Locate the cell with the specified text and output its (X, Y) center coordinate. 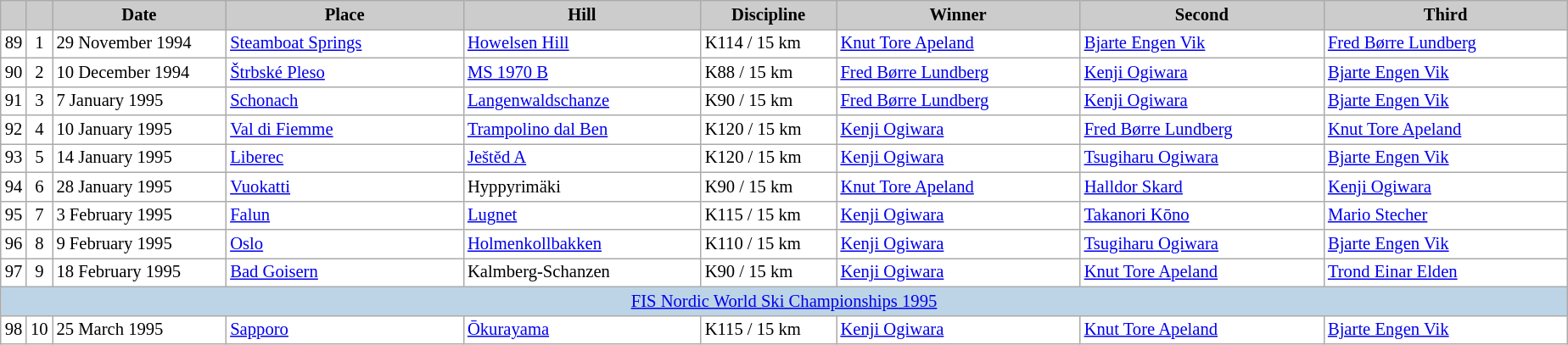
Hill (582, 14)
4 (39, 130)
8 (39, 243)
10 December 1994 (139, 72)
Bad Goisern (344, 272)
10 (39, 330)
Falun (344, 215)
9 (39, 272)
Štrbské Pleso (344, 72)
98 (14, 330)
6 (39, 186)
Halldor Skard (1201, 186)
Oslo (344, 243)
89 (14, 43)
97 (14, 272)
Ōkurayama (582, 330)
95 (14, 215)
18 February 1995 (139, 272)
3 (39, 101)
Trampolino dal Ben (582, 130)
Liberec (344, 158)
Vuokatti (344, 186)
Langenwaldschanze (582, 101)
28 January 1995 (139, 186)
K114 / 15 km (769, 43)
14 January 1995 (139, 158)
Third (1446, 14)
96 (14, 243)
90 (14, 72)
Sapporo (344, 330)
Kalmberg-Schanzen (582, 272)
Winner (959, 14)
Trond Einar Elden (1446, 272)
MS 1970 B (582, 72)
Ještěd A (582, 158)
Holmenkollbakken (582, 243)
Schonach (344, 101)
7 January 1995 (139, 101)
9 February 1995 (139, 243)
Lugnet (582, 215)
93 (14, 158)
25 March 1995 (139, 330)
Place (344, 14)
5 (39, 158)
Howelsen Hill (582, 43)
K88 / 15 km (769, 72)
Discipline (769, 14)
K110 / 15 km (769, 243)
3 February 1995 (139, 215)
Mario Stecher (1446, 215)
2 (39, 72)
Date (139, 14)
FIS Nordic World Ski Championships 1995 (784, 301)
10 January 1995 (139, 130)
92 (14, 130)
1 (39, 43)
Takanori Kōno (1201, 215)
Hyppyrimäki (582, 186)
Steamboat Springs (344, 43)
29 November 1994 (139, 43)
94 (14, 186)
91 (14, 101)
7 (39, 215)
Second (1201, 14)
Val di Fiemme (344, 130)
